Return the [x, y] coordinate for the center point of the cell that contains the specified text.  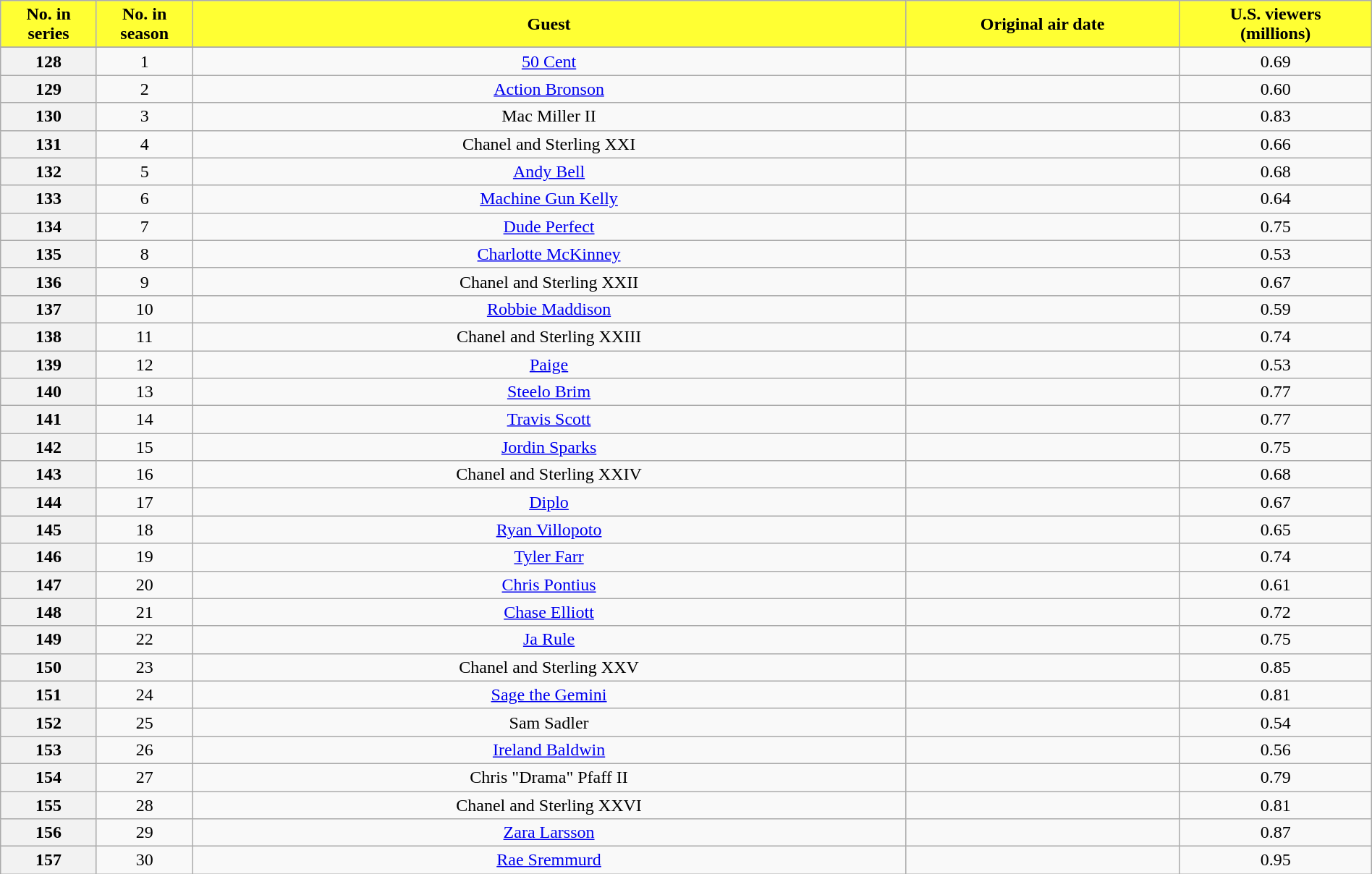
149 [49, 640]
18 [145, 530]
Rae Sremmurd [549, 860]
145 [49, 530]
142 [49, 447]
137 [49, 309]
144 [49, 502]
129 [49, 89]
Sam Sadler [549, 722]
4 [145, 144]
147 [49, 585]
0.64 [1275, 199]
Ireland Baldwin [549, 750]
Chris Pontius [549, 585]
9 [145, 281]
Robbie Maddison [549, 309]
Chanel and Sterling XXI [549, 144]
152 [49, 722]
0.65 [1275, 530]
0.54 [1275, 722]
0.66 [1275, 144]
Guest [549, 25]
128 [49, 61]
No. inseries [49, 25]
29 [145, 833]
156 [49, 833]
2 [145, 89]
30 [145, 860]
Chanel and Sterling XXVI [549, 805]
157 [49, 860]
No. inseason [145, 25]
140 [49, 392]
8 [145, 254]
Tyler Farr [549, 557]
133 [49, 199]
20 [145, 585]
26 [145, 750]
Andy Bell [549, 171]
0.79 [1275, 777]
16 [145, 475]
0.69 [1275, 61]
138 [49, 336]
0.83 [1275, 116]
Chanel and Sterling XXII [549, 281]
Original air date [1042, 25]
5 [145, 171]
0.85 [1275, 667]
13 [145, 392]
148 [49, 612]
Chanel and Sterling XXIV [549, 475]
Dude Perfect [549, 226]
0.72 [1275, 612]
134 [49, 226]
Paige [549, 364]
Jordin Sparks [549, 447]
153 [49, 750]
141 [49, 420]
Sage the Gemini [549, 695]
12 [145, 364]
Ja Rule [549, 640]
150 [49, 667]
151 [49, 695]
0.61 [1275, 585]
21 [145, 612]
27 [145, 777]
28 [145, 805]
19 [145, 557]
136 [49, 281]
14 [145, 420]
Chanel and Sterling XXIII [549, 336]
0.95 [1275, 860]
Chase Elliott [549, 612]
1 [145, 61]
154 [49, 777]
0.87 [1275, 833]
143 [49, 475]
0.60 [1275, 89]
Ryan Villopoto [549, 530]
6 [145, 199]
11 [145, 336]
155 [49, 805]
Machine Gun Kelly [549, 199]
17 [145, 502]
132 [49, 171]
Chanel and Sterling XXV [549, 667]
130 [49, 116]
15 [145, 447]
7 [145, 226]
23 [145, 667]
10 [145, 309]
Charlotte McKinney [549, 254]
131 [49, 144]
25 [145, 722]
146 [49, 557]
0.59 [1275, 309]
Zara Larsson [549, 833]
24 [145, 695]
Mac Miller II [549, 116]
3 [145, 116]
22 [145, 640]
Action Bronson [549, 89]
135 [49, 254]
Diplo [549, 502]
0.56 [1275, 750]
139 [49, 364]
Chris "Drama" Pfaff II [549, 777]
Travis Scott [549, 420]
U.S. viewers(millions) [1275, 25]
Steelo Brim [549, 392]
50 Cent [549, 61]
